Detect which cell encompasses the target text, then output its [x, y] center coordinate. 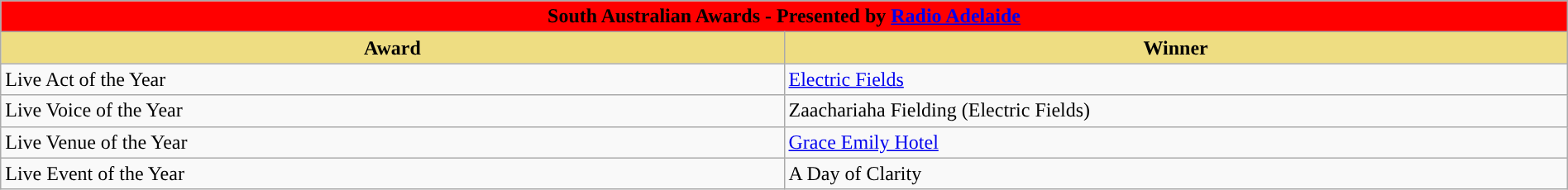
Live Act of the Year [392, 79]
Live Venue of the Year [392, 142]
Zaachariaha Fielding (Electric Fields) [1176, 111]
South Australian Awards - Presented by Radio Adelaide [784, 17]
Winner [1176, 48]
Live Event of the Year [392, 173]
A Day of Clarity [1176, 173]
Electric Fields [1176, 79]
Award [392, 48]
Grace Emily Hotel [1176, 142]
Live Voice of the Year [392, 111]
